Identify which cell holds the provided text, then report its (X, Y) central coordinate. 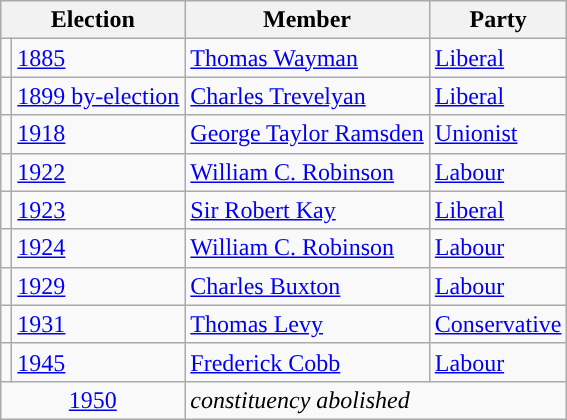
Charles Trevelyan (307, 96)
1924 (98, 248)
Party (498, 20)
1922 (98, 172)
1929 (98, 286)
1945 (98, 362)
Thomas Levy (307, 324)
Charles Buxton (307, 286)
1885 (98, 58)
Conservative (498, 324)
Thomas Wayman (307, 58)
1923 (98, 210)
George Taylor Ramsden (307, 134)
Member (307, 20)
1899 by-election (98, 96)
Election (93, 20)
Sir Robert Kay (307, 210)
1931 (98, 324)
1918 (98, 134)
1950 (93, 400)
Unionist (498, 134)
constituency abolished (376, 400)
Frederick Cobb (307, 362)
